Return the [x, y] coordinate for the center point of the cell that contains the specified text.  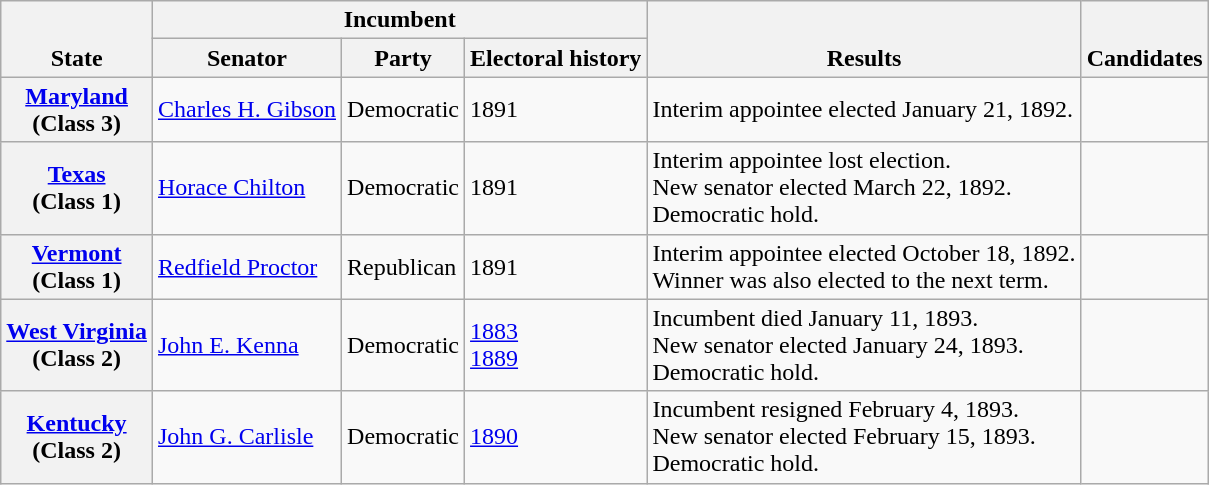
Party [404, 58]
Maryland(Class 3) [77, 110]
Results [864, 39]
1890 [556, 437]
Interim appointee lost election.New senator elected March 22, 1892.Democratic hold. [864, 188]
Incumbent [399, 20]
Incumbent resigned February 4, 1893.New senator elected February 15, 1893.Democratic hold. [864, 437]
Redfield Proctor [246, 266]
Interim appointee elected October 18, 1892.Winner was also elected to the next term. [864, 266]
Kentucky(Class 2) [77, 437]
Horace Chilton [246, 188]
Interim appointee elected January 21, 1892. [864, 110]
Vermont(Class 1) [77, 266]
Republican [404, 266]
Texas(Class 1) [77, 188]
Senator [246, 58]
Incumbent died January 11, 1893.New senator elected January 24, 1893.Democratic hold. [864, 345]
West Virginia(Class 2) [77, 345]
John G. Carlisle [246, 437]
18831889 [556, 345]
Candidates [1144, 39]
State [77, 39]
Electoral history [556, 58]
John E. Kenna [246, 345]
Charles H. Gibson [246, 110]
